Pinpoint the cell where the given text exists, returning its (X, Y) midpoint coordinate. 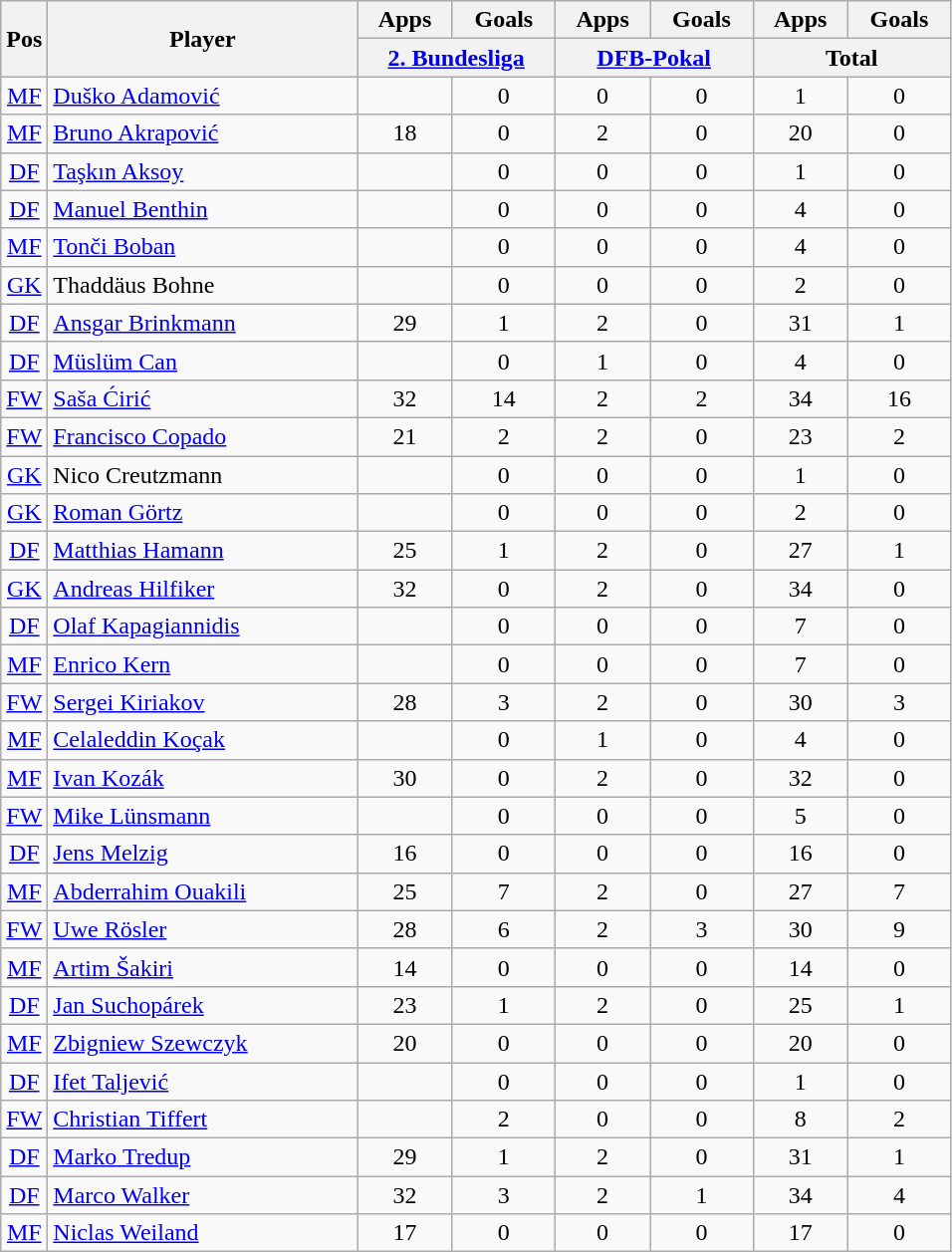
DFB-Pokal (653, 58)
21 (404, 436)
Jens Melzig (203, 854)
Müslüm Can (203, 361)
2. Bundesliga (456, 58)
Ivan Kozák (203, 778)
Jan Suchopárek (203, 1005)
Abderrahim Ouakili (203, 891)
Bruno Akrapović (203, 133)
Thaddäus Bohne (203, 285)
6 (504, 929)
18 (404, 133)
Uwe Rösler (203, 929)
Francisco Copado (203, 436)
Sergei Kiriakov (203, 702)
5 (801, 816)
8 (801, 1120)
Mike Lünsmann (203, 816)
Pos (24, 39)
Tonči Boban (203, 247)
Matthias Hamann (203, 551)
Marko Tredup (203, 1157)
Niclas Weiland (203, 1233)
Olaf Kapagiannidis (203, 626)
9 (898, 929)
Celaleddin Koçak (203, 740)
Artim Šakiri (203, 967)
Ansgar Brinkmann (203, 323)
Saša Ćirić (203, 398)
Player (203, 39)
Total (852, 58)
Enrico Kern (203, 664)
Duško Adamović (203, 96)
Manuel Benthin (203, 209)
Taşkın Aksoy (203, 171)
Andreas Hilfiker (203, 589)
Nico Creutzmann (203, 475)
Ifet Taljević (203, 1081)
Zbigniew Szewczyk (203, 1043)
Marco Walker (203, 1195)
Christian Tiffert (203, 1120)
Roman Görtz (203, 513)
